Identify which cell holds the provided text, then report its [X, Y] central coordinate. 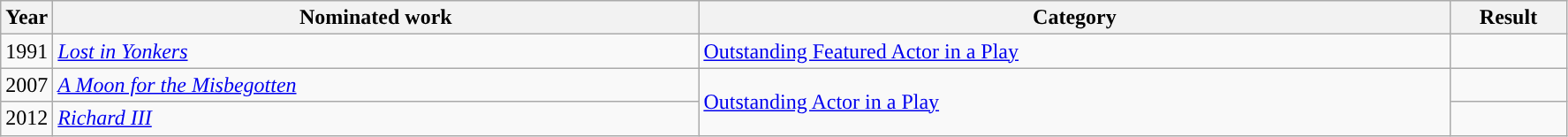
Outstanding Actor in a Play [1074, 102]
2007 [27, 85]
Lost in Yonkers [376, 51]
Outstanding Featured Actor in a Play [1074, 51]
Result [1509, 18]
2012 [27, 118]
Category [1074, 18]
Nominated work [376, 18]
Richard III [376, 118]
Year [27, 18]
A Moon for the Misbegotten [376, 85]
1991 [27, 51]
